Capture the cell that displays the provided text and extract its [X, Y] central coordinate. 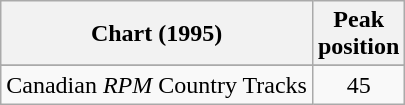
Canadian RPM Country Tracks [157, 85]
Chart (1995) [157, 34]
Peakposition [358, 34]
45 [358, 85]
